Return [X, Y] of the center of cell containing provided text 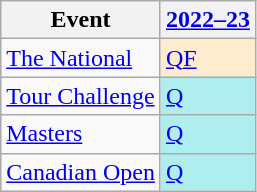
Event [81, 20]
2022–23 [208, 20]
Canadian Open [81, 172]
Masters [81, 134]
The National [81, 58]
Tour Challenge [81, 96]
QF [208, 58]
